Scan for the cell matching the given text and deliver its [x, y] coordinate at center. 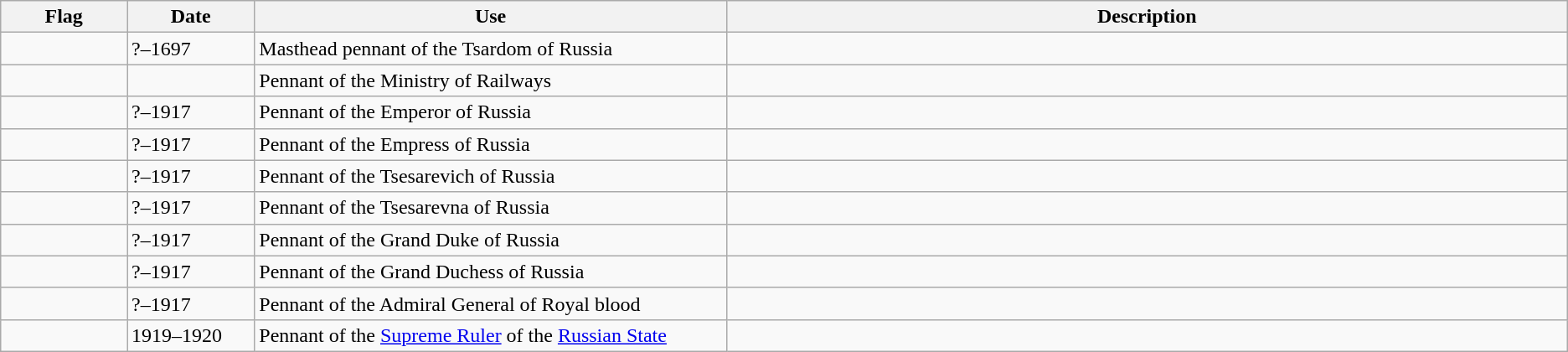
Flag [64, 17]
Use [491, 17]
Masthead pennant of the Tsardom of Russia [491, 49]
Description [1147, 17]
Pennant of the Ministry of Railways [491, 80]
Pennant of the Supreme Ruler of the Russian State [491, 335]
Pennant of the Tsesarevich of Russia [491, 176]
1919–1920 [191, 335]
Pennant of the Tsesarevna of Russia [491, 208]
Pennant of the Grand Duchess of Russia [491, 272]
Pennant of the Emperor of Russia [491, 112]
Pennant of the Admiral General of Royal blood [491, 303]
Date [191, 17]
Pennant of the Grand Duke of Russia [491, 240]
?–1697 [191, 49]
Pennant of the Empress of Russia [491, 144]
